Locate the cell with the specified text and output its (X, Y) center coordinate. 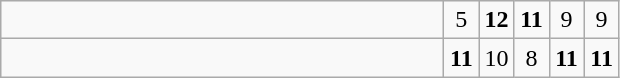
8 (532, 58)
12 (496, 20)
10 (496, 58)
5 (462, 20)
